Output the (x, y) coordinate of the center of the cell containing the given text.  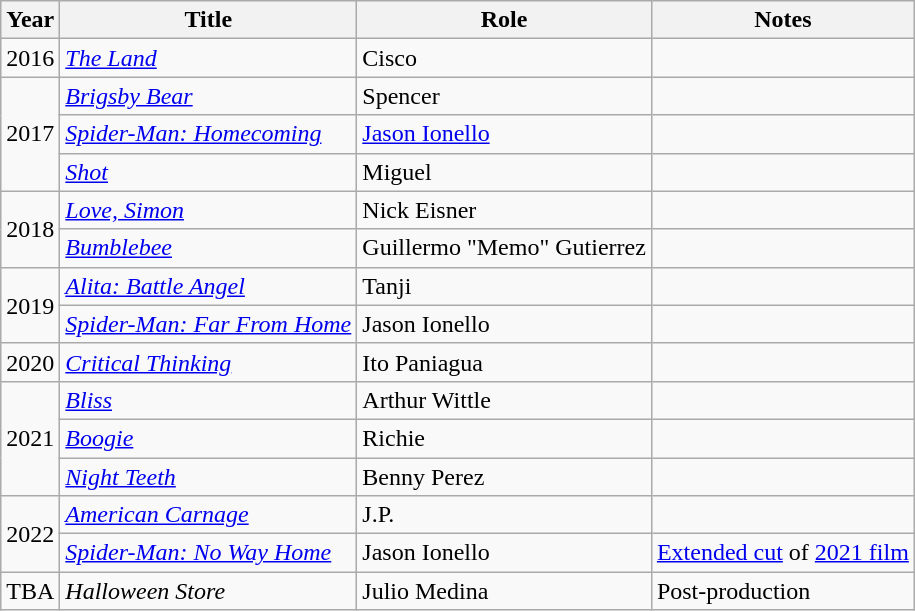
2016 (30, 58)
Spider-Man: Far From Home (208, 324)
Tanji (504, 286)
2022 (30, 534)
Miguel (504, 172)
Spider-Man: No Way Home (208, 553)
TBA (30, 591)
Julio Medina (504, 591)
Bumblebee (208, 248)
Arthur Wittle (504, 400)
Extended cut of 2021 film (782, 553)
Ito Paniagua (504, 362)
Brigsby Bear (208, 96)
Benny Perez (504, 477)
The Land (208, 58)
Spider-Man: Homecoming (208, 134)
2018 (30, 229)
Night Teeth (208, 477)
American Carnage (208, 515)
Year (30, 20)
Boogie (208, 438)
Shot (208, 172)
Love, Simon (208, 210)
Bliss (208, 400)
Post-production (782, 591)
Notes (782, 20)
2019 (30, 305)
Richie (504, 438)
2020 (30, 362)
Critical Thinking (208, 362)
Role (504, 20)
Guillermo "Memo" Gutierrez (504, 248)
2021 (30, 438)
Cisco (504, 58)
Title (208, 20)
Spencer (504, 96)
Alita: Battle Angel (208, 286)
Nick Eisner (504, 210)
2017 (30, 134)
J.P. (504, 515)
Halloween Store (208, 591)
